Provide the [x, y] coordinate of the cell's center where the given text is located.  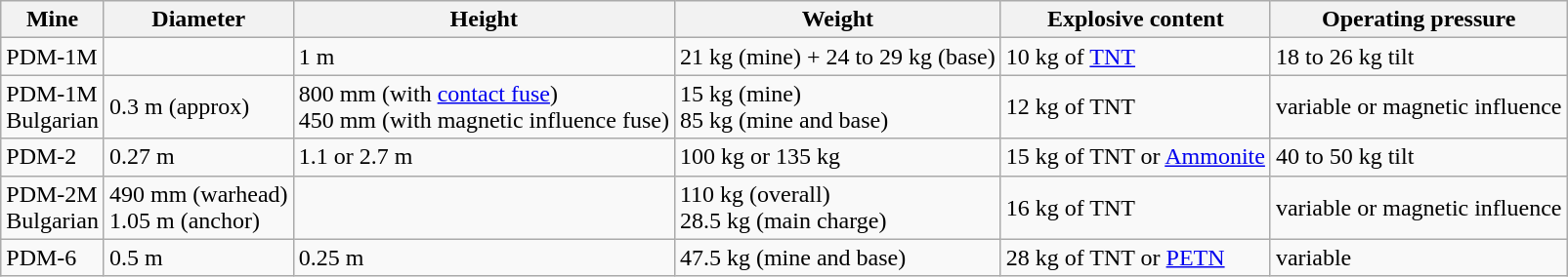
PDM-2M Bulgarian [53, 207]
PDM-1M [53, 57]
Weight [837, 20]
0.5 m [198, 257]
490 mm (warhead) 1.05 m (anchor) [198, 207]
1 m [484, 57]
PDM-6 [53, 257]
1.1 or 2.7 m [484, 157]
47.5 kg (mine and base) [837, 257]
0.27 m [198, 157]
PDM-1M Bulgarian [53, 107]
28 kg of TNT or PETN [1135, 257]
12 kg of TNT [1135, 107]
16 kg of TNT [1135, 207]
800 mm (with contact fuse) 450 mm (with magnetic influence fuse) [484, 107]
21 kg (mine) + 24 to 29 kg (base) [837, 57]
15 kg of TNT or Ammonite [1135, 157]
PDM-2 [53, 157]
15 kg (mine) 85 kg (mine and base) [837, 107]
10 kg of TNT [1135, 57]
Diameter [198, 20]
Explosive content [1135, 20]
0.3 m (approx) [198, 107]
0.25 m [484, 257]
Height [484, 20]
Mine [53, 20]
variable [1419, 257]
40 to 50 kg tilt [1419, 157]
110 kg (overall) 28.5 kg (main charge) [837, 207]
100 kg or 135 kg [837, 157]
18 to 26 kg tilt [1419, 57]
Operating pressure [1419, 20]
